Find where the given text appears and provide that cell's center as (x, y) coordinate. 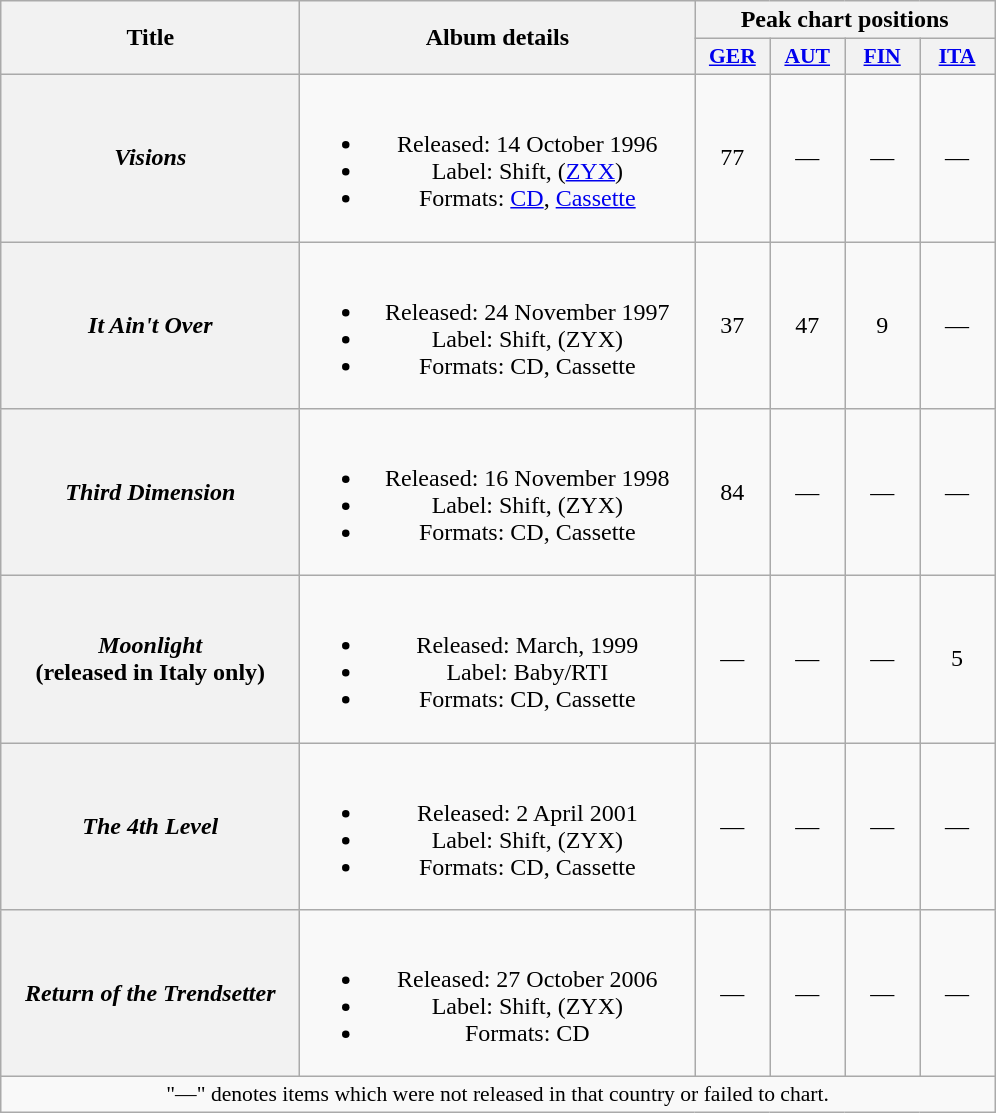
Released: 27 October 2006Label: Shift, (ZYX)Formats: CD (498, 994)
Third Dimension (150, 492)
GER (732, 57)
47 (808, 326)
Album details (498, 38)
The 4th Level (150, 826)
9 (882, 326)
It Ain't Over (150, 326)
37 (732, 326)
84 (732, 492)
Released: March, 1999Label: Baby/RTIFormats: CD, Cassette (498, 660)
ITA (958, 57)
AUT (808, 57)
FIN (882, 57)
Title (150, 38)
Moonlight(released in Italy only) (150, 660)
Visions (150, 158)
Released: 16 November 1998Label: Shift, (ZYX)Formats: CD, Cassette (498, 492)
5 (958, 660)
Released: 2 April 2001Label: Shift, (ZYX)Formats: CD, Cassette (498, 826)
"—" denotes items which were not released in that country or failed to chart. (498, 1095)
77 (732, 158)
Released: 14 October 1996Label: Shift, (ZYX)Formats: CD, Cassette (498, 158)
Return of the Trendsetter (150, 994)
Peak chart positions (845, 20)
Released: 24 November 1997Label: Shift, (ZYX)Formats: CD, Cassette (498, 326)
